Pinpoint the cell where the given text exists, returning its [X, Y] midpoint coordinate. 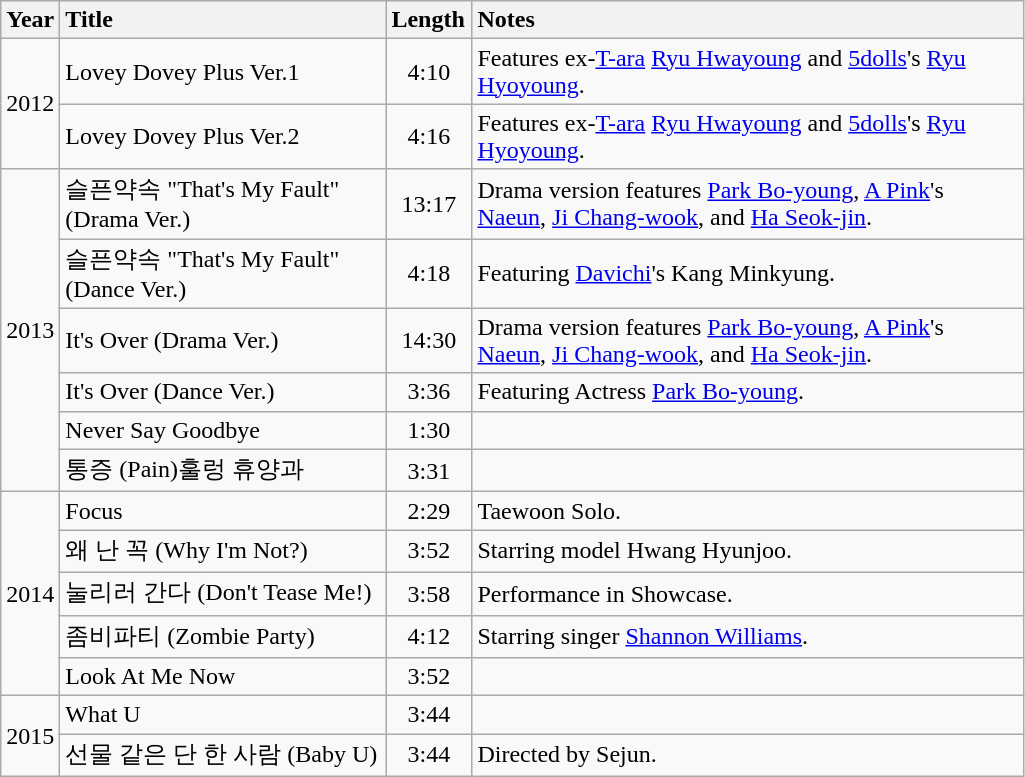
2:29 [429, 511]
왜 난 꼭 (Why I'm Not?) [223, 552]
Lovey Dovey Plus Ver.2 [223, 136]
2014 [30, 594]
Length [429, 20]
Starring singer Shannon Williams. [748, 636]
슬픈약속 "That's My Fault" (Dance Ver.) [223, 273]
2013 [30, 330]
눌리러 간다 (Don't Tease Me!) [223, 594]
Focus [223, 511]
14:30 [429, 340]
It's Over (Dance Ver.) [223, 392]
Featuring Actress Park Bo-young. [748, 392]
Notes [748, 20]
4:18 [429, 273]
3:36 [429, 392]
Never Say Goodbye [223, 430]
Featuring Davichi's Kang Minkyung. [748, 273]
4:10 [429, 72]
3:31 [429, 470]
What U [223, 715]
3:58 [429, 594]
Starring model Hwang Hyunjoo. [748, 552]
슬픈약속 "That's My Fault" (Drama Ver.) [223, 204]
4:12 [429, 636]
2015 [30, 736]
Look At Me Now [223, 677]
Lovey Dovey Plus Ver.1 [223, 72]
1:30 [429, 430]
통증 (Pain)훌렁 휴양과 [223, 470]
Title [223, 20]
2012 [30, 104]
좀비파티 (Zombie Party) [223, 636]
4:16 [429, 136]
Year [30, 20]
선물 같은 단 한 사람 (Baby U) [223, 756]
Directed by Sejun. [748, 756]
Performance in Showcase. [748, 594]
Taewoon Solo. [748, 511]
13:17 [429, 204]
It's Over (Drama Ver.) [223, 340]
